Extract the (x, y) coordinate from the center of the cell holding the provided text.  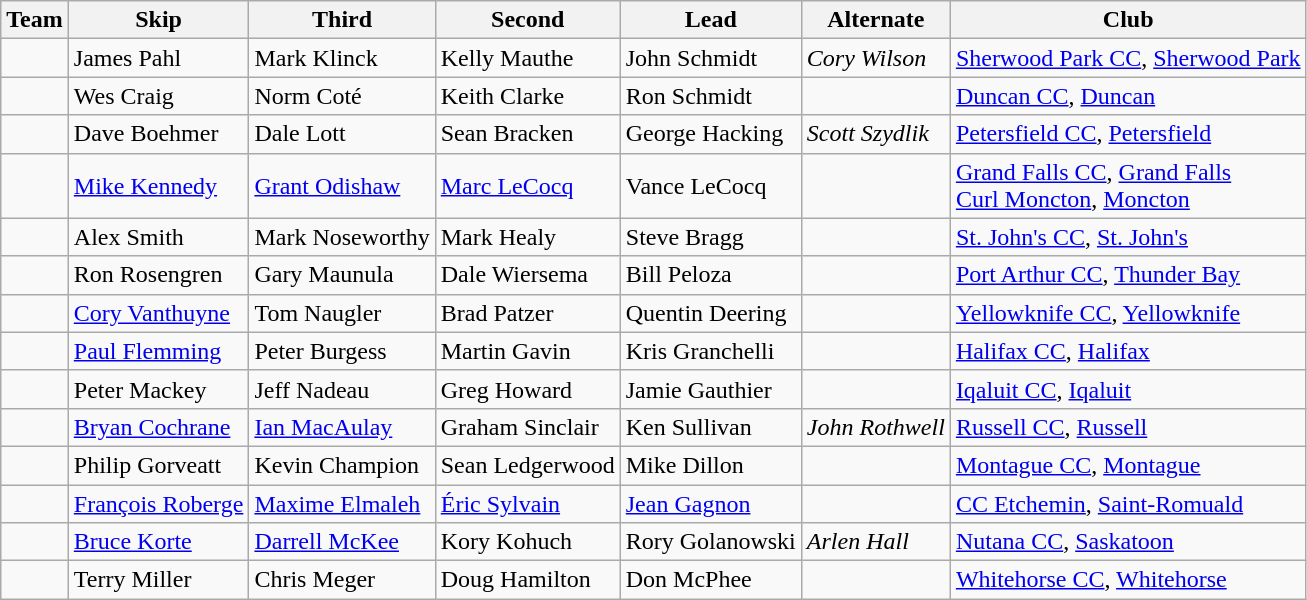
Ian MacAulay (342, 427)
François Roberge (158, 503)
Peter Mackey (158, 389)
Lead (710, 20)
Port Arthur CC, Thunder Bay (1128, 275)
Jeff Nadeau (342, 389)
Cory Wilson (876, 58)
Martin Gavin (528, 351)
Whitehorse CC, Whitehorse (1128, 580)
Marc LeCocq (528, 186)
Second (528, 20)
Graham Sinclair (528, 427)
Petersfield CC, Petersfield (1128, 134)
Sean Bracken (528, 134)
Dave Boehmer (158, 134)
Chris Meger (342, 580)
Gary Maunula (342, 275)
Kris Granchelli (710, 351)
Ron Rosengren (158, 275)
Dale Lott (342, 134)
Montague CC, Montague (1128, 465)
Éric Sylvain (528, 503)
Rory Golanowski (710, 542)
Mark Healy (528, 237)
Iqaluit CC, Iqaluit (1128, 389)
Third (342, 20)
Norm Coté (342, 96)
Paul Flemming (158, 351)
Peter Burgess (342, 351)
Jamie Gauthier (710, 389)
Darrell McKee (342, 542)
Sean Ledgerwood (528, 465)
Arlen Hall (876, 542)
James Pahl (158, 58)
Grand Falls CC, Grand FallsCurl Moncton, Moncton (1128, 186)
Maxime Elmaleh (342, 503)
Vance LeCocq (710, 186)
George Hacking (710, 134)
Mark Klinck (342, 58)
Bruce Korte (158, 542)
Team (35, 20)
Doug Hamilton (528, 580)
Sherwood Park CC, Sherwood Park (1128, 58)
Philip Gorveatt (158, 465)
Mike Kennedy (158, 186)
Quentin Deering (710, 313)
Dale Wiersema (528, 275)
Ken Sullivan (710, 427)
St. John's CC, St. John's (1128, 237)
Kelly Mauthe (528, 58)
Brad Patzer (528, 313)
Scott Szydlik (876, 134)
Tom Naugler (342, 313)
Grant Odishaw (342, 186)
Ron Schmidt (710, 96)
Greg Howard (528, 389)
Kevin Champion (342, 465)
Alternate (876, 20)
Terry Miller (158, 580)
Mark Noseworthy (342, 237)
Alex Smith (158, 237)
CC Etchemin, Saint-Romuald (1128, 503)
John Schmidt (710, 58)
Bryan Cochrane (158, 427)
Don McPhee (710, 580)
Cory Vanthuyne (158, 313)
Kory Kohuch (528, 542)
Keith Clarke (528, 96)
Nutana CC, Saskatoon (1128, 542)
Club (1128, 20)
Duncan CC, Duncan (1128, 96)
Steve Bragg (710, 237)
Bill Peloza (710, 275)
Mike Dillon (710, 465)
Yellowknife CC, Yellowknife (1128, 313)
John Rothwell (876, 427)
Jean Gagnon (710, 503)
Halifax CC, Halifax (1128, 351)
Russell CC, Russell (1128, 427)
Wes Craig (158, 96)
Skip (158, 20)
